Detect which cell encompasses the target text, then output its (X, Y) center coordinate. 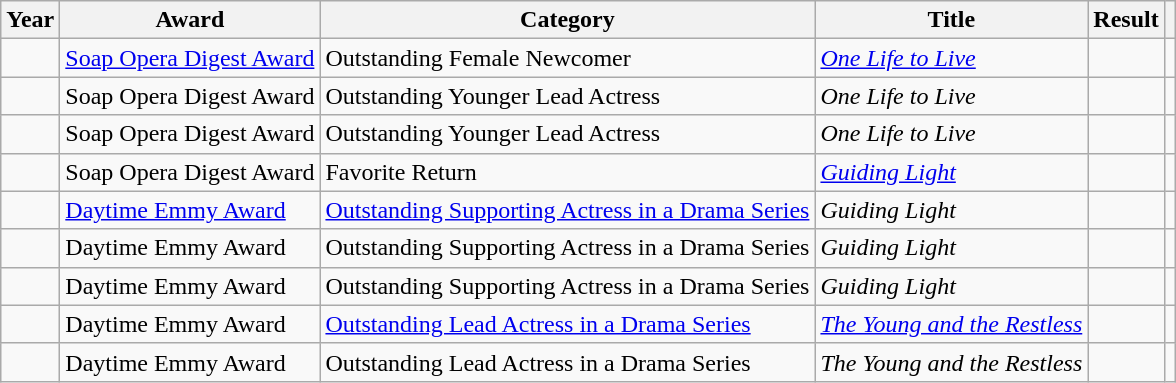
Favorite Return (568, 172)
Title (952, 20)
Category (568, 20)
Year (30, 20)
Result (1126, 20)
Award (190, 20)
Outstanding Female Newcomer (568, 58)
